Identify which cell holds the provided text, then report its [x, y] central coordinate. 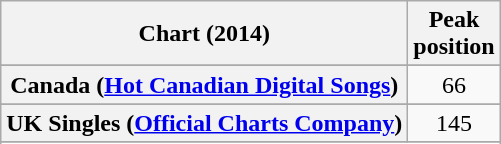
Canada (Hot Canadian Digital Songs) [204, 85]
66 [454, 85]
UK Singles (Official Charts Company) [204, 123]
145 [454, 123]
Peakposition [454, 34]
Chart (2014) [204, 34]
